From the cell containing the given text, extract its center point as [X, Y] coordinate. 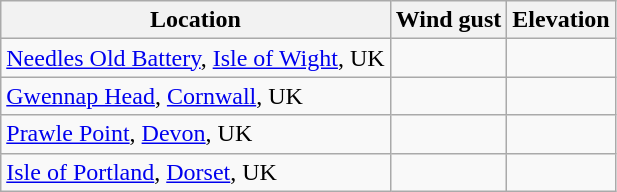
Wind gust [448, 20]
Gwennap Head, Cornwall, UK [196, 96]
Isle of Portland, Dorset, UK [196, 172]
Prawle Point, Devon, UK [196, 134]
Elevation [561, 20]
Needles Old Battery, Isle of Wight, UK [196, 58]
Location [196, 20]
